Scan for the cell matching the given text and deliver its (x, y) coordinate at center. 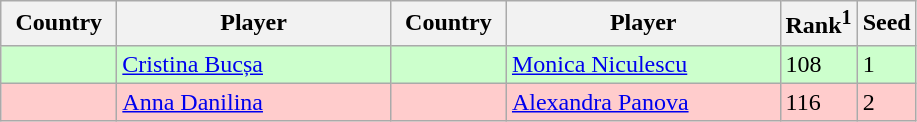
Rank1 (818, 24)
2 (886, 102)
116 (818, 102)
108 (818, 64)
Cristina Bucșa (254, 64)
Alexandra Panova (643, 102)
1 (886, 64)
Seed (886, 24)
Monica Niculescu (643, 64)
Anna Danilina (254, 102)
